Detect which cell encompasses the target text, then output its (X, Y) center coordinate. 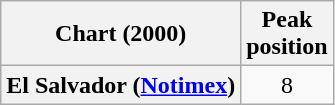
Peakposition (287, 34)
El Salvador (Notimex) (121, 85)
Chart (2000) (121, 34)
8 (287, 85)
